Return the (x, y) coordinate for the center point of the cell that contains the specified text.  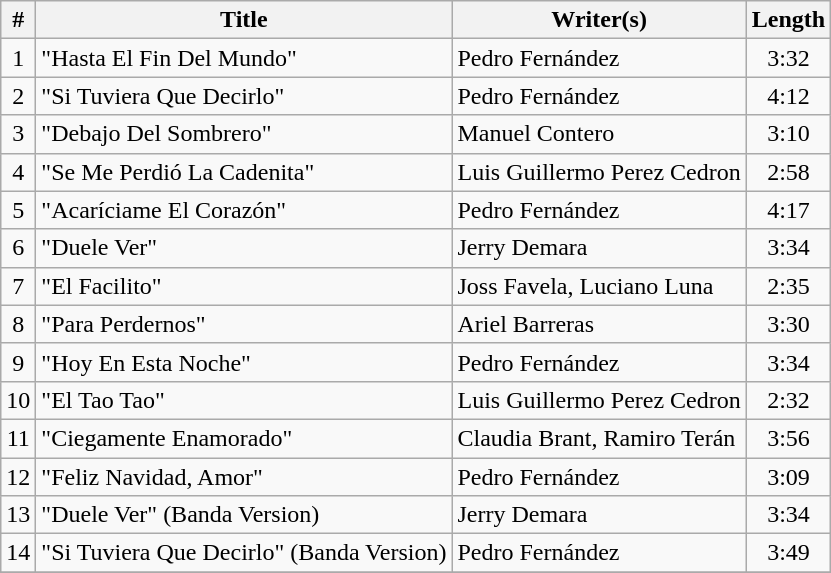
"Si Tuviera Que Decirlo" (Banda Version) (244, 553)
9 (18, 362)
# (18, 20)
"Para Perdernos" (244, 324)
Manuel Contero (599, 134)
3 (18, 134)
"Duele Ver" (244, 248)
3:09 (788, 477)
3:56 (788, 438)
"Feliz Navidad, Amor" (244, 477)
Joss Favela, Luciano Luna (599, 286)
"El Facilito" (244, 286)
11 (18, 438)
12 (18, 477)
Title (244, 20)
4:17 (788, 210)
"El Tao Tao" (244, 400)
3:49 (788, 553)
"Se Me Perdió La Cadenita" (244, 172)
"Hoy En Esta Noche" (244, 362)
1 (18, 58)
10 (18, 400)
Writer(s) (599, 20)
5 (18, 210)
6 (18, 248)
2 (18, 96)
7 (18, 286)
4 (18, 172)
2:32 (788, 400)
14 (18, 553)
"Acaríciame El Corazón" (244, 210)
2:35 (788, 286)
2:58 (788, 172)
"Ciegamente Enamorado" (244, 438)
Ariel Barreras (599, 324)
"Si Tuviera Que Decirlo" (244, 96)
Claudia Brant, Ramiro Terán (599, 438)
3:30 (788, 324)
13 (18, 515)
4:12 (788, 96)
"Hasta El Fin Del Mundo" (244, 58)
"Debajo Del Sombrero" (244, 134)
3:32 (788, 58)
3:10 (788, 134)
Length (788, 20)
8 (18, 324)
"Duele Ver" (Banda Version) (244, 515)
